Return [x, y] of the center of cell containing provided text 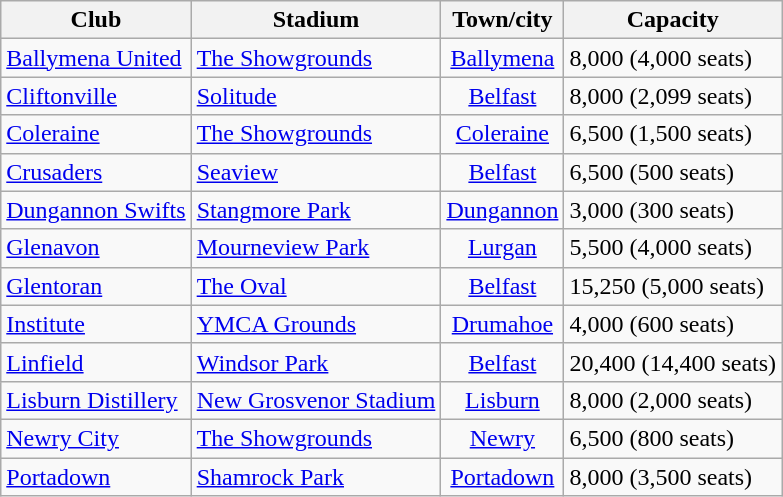
6,500 (800 seats) [673, 438]
8,000 (4,000 seats) [673, 58]
6,500 (1,500 seats) [673, 134]
Lurgan [502, 248]
Ballymena United [96, 58]
New Grosvenor Stadium [316, 400]
Glenavon [96, 248]
8,000 (2,099 seats) [673, 96]
Town/city [502, 20]
The Oval [316, 286]
Linfield [96, 362]
Newry [502, 438]
5,500 (4,000 seats) [673, 248]
Mourneview Park [316, 248]
4,000 (600 seats) [673, 324]
Crusaders [96, 172]
Lisburn [502, 400]
Ballymena [502, 58]
Cliftonville [96, 96]
Stangmore Park [316, 210]
Institute [96, 324]
Capacity [673, 20]
15,250 (5,000 seats) [673, 286]
Newry City [96, 438]
Dungannon Swifts [96, 210]
Lisburn Distillery [96, 400]
3,000 (300 seats) [673, 210]
YMCA Grounds [316, 324]
Windsor Park [316, 362]
Stadium [316, 20]
Seaview [316, 172]
Shamrock Park [316, 477]
Club [96, 20]
20,400 (14,400 seats) [673, 362]
8,000 (3,500 seats) [673, 477]
8,000 (2,000 seats) [673, 400]
Glentoran [96, 286]
6,500 (500 seats) [673, 172]
Drumahoe [502, 324]
Dungannon [502, 210]
Solitude [316, 96]
